Scan for the cell matching the given text and deliver its (x, y) coordinate at center. 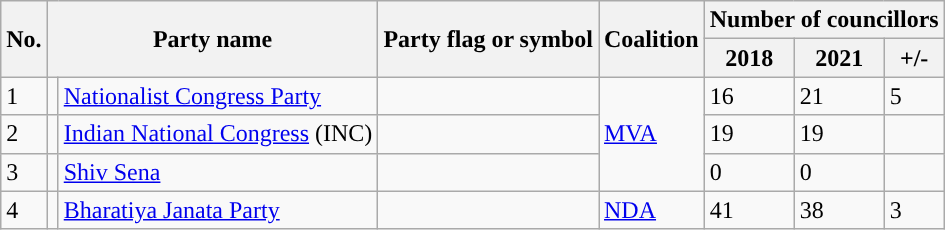
Number of councillors (824, 20)
+/- (914, 58)
38 (839, 210)
Bharatiya Janata Party (218, 210)
1 (24, 96)
21 (839, 96)
2 (24, 134)
MVA (651, 134)
2021 (839, 58)
Nationalist Congress Party (218, 96)
Party name (212, 39)
41 (749, 210)
Indian National Congress (INC) (218, 134)
16 (749, 96)
NDA (651, 210)
No. (24, 39)
Party flag or symbol (488, 39)
Coalition (651, 39)
5 (914, 96)
2018 (749, 58)
4 (24, 210)
Shiv Sena (218, 172)
